For the text-containing cell, return its midpoint in (X, Y) coordinate format. 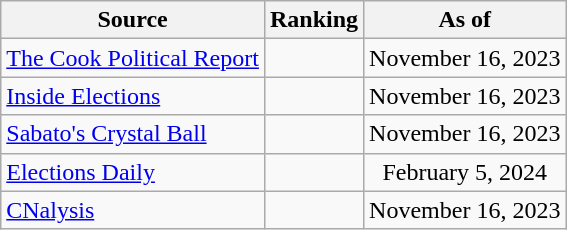
February 5, 2024 (465, 172)
Elections Daily (133, 172)
Sabato's Crystal Ball (133, 134)
Ranking (314, 20)
Inside Elections (133, 96)
Source (133, 20)
CNalysis (133, 210)
As of (465, 20)
The Cook Political Report (133, 58)
